Pinpoint the cell where the given text exists, returning its [X, Y] midpoint coordinate. 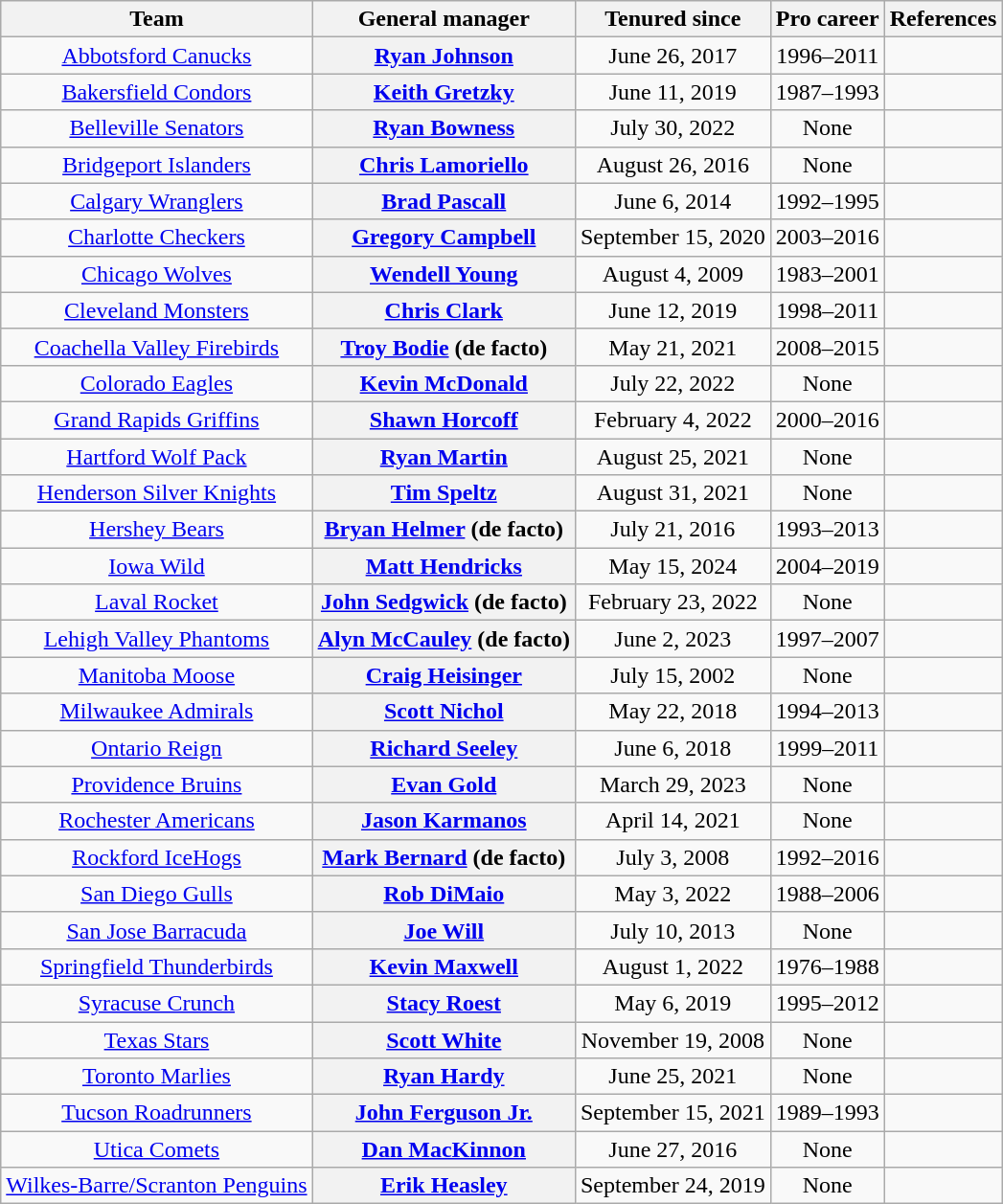
Milwaukee Admirals [157, 712]
1999–2011 [828, 748]
May 21, 2021 [672, 347]
Providence Bruins [157, 784]
July 10, 2013 [672, 930]
Syracuse Crunch [157, 1003]
Alyn McCauley (de facto) [444, 639]
Kevin Maxwell [444, 966]
June 6, 2014 [672, 201]
Tucson Roadrunners [157, 1113]
Ryan Johnson [444, 56]
Joe Will [444, 930]
September 24, 2019 [672, 1186]
Texas Stars [157, 1039]
1983–2001 [828, 274]
Hershey Bears [157, 530]
Bryan Helmer (de facto) [444, 530]
Toronto Marlies [157, 1077]
Erik Heasley [444, 1186]
Charlotte Checkers [157, 238]
Ryan Bowness [444, 128]
References [943, 19]
November 19, 2008 [672, 1039]
Chris Clark [444, 310]
1998–2011 [828, 310]
August 25, 2021 [672, 457]
Wilkes-Barre/Scranton Penguins [157, 1186]
July 15, 2002 [672, 675]
John Ferguson Jr. [444, 1113]
February 4, 2022 [672, 420]
Rockford IceHogs [157, 857]
Hartford Wolf Pack [157, 457]
Calgary Wranglers [157, 201]
September 15, 2021 [672, 1113]
July 30, 2022 [672, 128]
Gregory Campbell [444, 238]
Craig Heisinger [444, 675]
Shawn Horcoff [444, 420]
1997–2007 [828, 639]
Laval Rocket [157, 602]
Abbotsford Canucks [157, 56]
Colorado Eagles [157, 383]
Richard Seeley [444, 748]
February 23, 2022 [672, 602]
June 25, 2021 [672, 1077]
July 22, 2022 [672, 383]
Evan Gold [444, 784]
Grand Rapids Griffins [157, 420]
Bridgeport Islanders [157, 165]
June 2, 2023 [672, 639]
June 12, 2019 [672, 310]
August 4, 2009 [672, 274]
Jason Karmanos [444, 821]
June 11, 2019 [672, 92]
August 26, 2016 [672, 165]
April 14, 2021 [672, 821]
Henderson Silver Knights [157, 493]
May 3, 2022 [672, 894]
1976–1988 [828, 966]
Chris Lamoriello [444, 165]
General manager [444, 19]
Tenured since [672, 19]
Coachella Valley Firebirds [157, 347]
Mark Bernard (de facto) [444, 857]
Stacy Roest [444, 1003]
San Jose Barracuda [157, 930]
Tim Speltz [444, 493]
August 1, 2022 [672, 966]
June 26, 2017 [672, 56]
July 21, 2016 [672, 530]
Scott White [444, 1039]
September 15, 2020 [672, 238]
1987–1993 [828, 92]
May 6, 2019 [672, 1003]
1989–1993 [828, 1113]
March 29, 2023 [672, 784]
August 31, 2021 [672, 493]
Manitoba Moose [157, 675]
1993–2013 [828, 530]
Rob DiMaio [444, 894]
Springfield Thunderbirds [157, 966]
1992–2016 [828, 857]
1996–2011 [828, 56]
Scott Nichol [444, 712]
Kevin McDonald [444, 383]
July 3, 2008 [672, 857]
Ontario Reign [157, 748]
John Sedgwick (de facto) [444, 602]
Wendell Young [444, 274]
May 22, 2018 [672, 712]
San Diego Gulls [157, 894]
Ryan Martin [444, 457]
1994–2013 [828, 712]
Chicago Wolves [157, 274]
June 6, 2018 [672, 748]
Troy Bodie (de facto) [444, 347]
Cleveland Monsters [157, 310]
Iowa Wild [157, 566]
Utica Comets [157, 1149]
Rochester Americans [157, 821]
Team [157, 19]
1988–2006 [828, 894]
Matt Hendricks [444, 566]
Dan MacKinnon [444, 1149]
Lehigh Valley Phantoms [157, 639]
2008–2015 [828, 347]
June 27, 2016 [672, 1149]
2003–2016 [828, 238]
Pro career [828, 19]
1995–2012 [828, 1003]
Ryan Hardy [444, 1077]
Belleville Senators [157, 128]
May 15, 2024 [672, 566]
1992–1995 [828, 201]
Keith Gretzky [444, 92]
2004–2019 [828, 566]
Bakersfield Condors [157, 92]
2000–2016 [828, 420]
Brad Pascall [444, 201]
